Search for the cell housing the specified text and yield its [x, y] center coordinate. 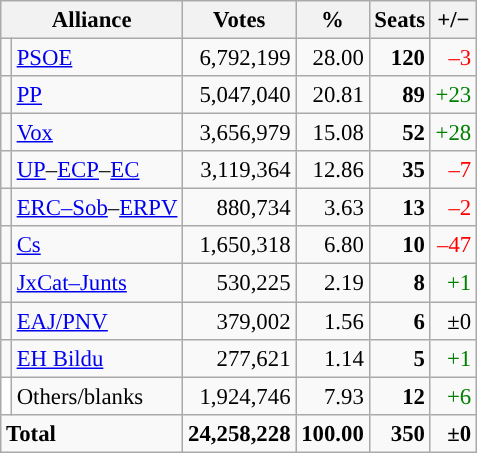
5,047,040 [240, 95]
–47 [453, 245]
10 [400, 245]
880,734 [240, 208]
7.93 [332, 396]
350 [400, 433]
–3 [453, 58]
Others/blanks [96, 396]
6,792,199 [240, 58]
120 [400, 58]
89 [400, 95]
3,119,364 [240, 170]
379,002 [240, 321]
8 [400, 283]
–7 [453, 170]
EH Bildu [96, 358]
28.00 [332, 58]
3.63 [332, 208]
JxCat–Junts [96, 283]
100.00 [332, 433]
+28 [453, 133]
EAJ/PNV [96, 321]
277,621 [240, 358]
+23 [453, 95]
1.56 [332, 321]
1,924,746 [240, 396]
+/− [453, 20]
2.19 [332, 283]
5 [400, 358]
Cs [96, 245]
PP [96, 95]
% [332, 20]
Votes [240, 20]
3,656,979 [240, 133]
Seats [400, 20]
15.08 [332, 133]
13 [400, 208]
1,650,318 [240, 245]
1.14 [332, 358]
6.80 [332, 245]
–2 [453, 208]
UP–ECP–EC [96, 170]
Alliance [92, 20]
ERC–Sob–ERPV [96, 208]
Total [92, 433]
6 [400, 321]
+6 [453, 396]
530,225 [240, 283]
52 [400, 133]
Vox [96, 133]
12 [400, 396]
20.81 [332, 95]
35 [400, 170]
PSOE [96, 58]
12.86 [332, 170]
24,258,228 [240, 433]
